Return [x, y] of the center of cell containing provided text 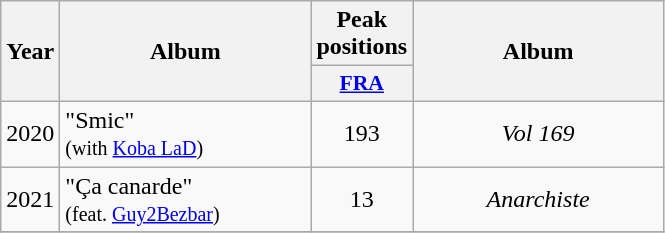
"Ça canarde"(feat. Guy2Bezbar) [186, 198]
2021 [30, 198]
Vol 169 [538, 134]
193 [362, 134]
Peak positions [362, 34]
Year [30, 52]
FRA [362, 84]
13 [362, 198]
"Smic"(with Koba LaD) [186, 134]
2020 [30, 134]
Anarchiste [538, 198]
